Find where the given text appears and provide that cell's center as [x, y] coordinate. 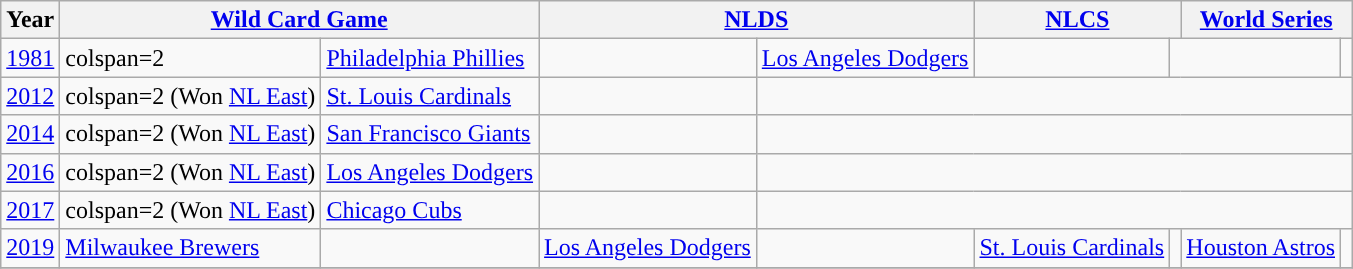
Chicago Cubs [430, 210]
1981 [30, 58]
Year [30, 20]
2012 [30, 96]
Wild Card Game [300, 20]
2017 [30, 210]
San Francisco Giants [430, 134]
2016 [30, 172]
2019 [30, 248]
NLDS [756, 20]
colspan=2 [190, 58]
NLCS [1078, 20]
Houston Astros [1261, 248]
2014 [30, 134]
World Series [1266, 20]
Philadelphia Phillies [430, 58]
Milwaukee Brewers [190, 248]
